Return the (x, y) coordinate for the center point of the cell that contains the specified text.  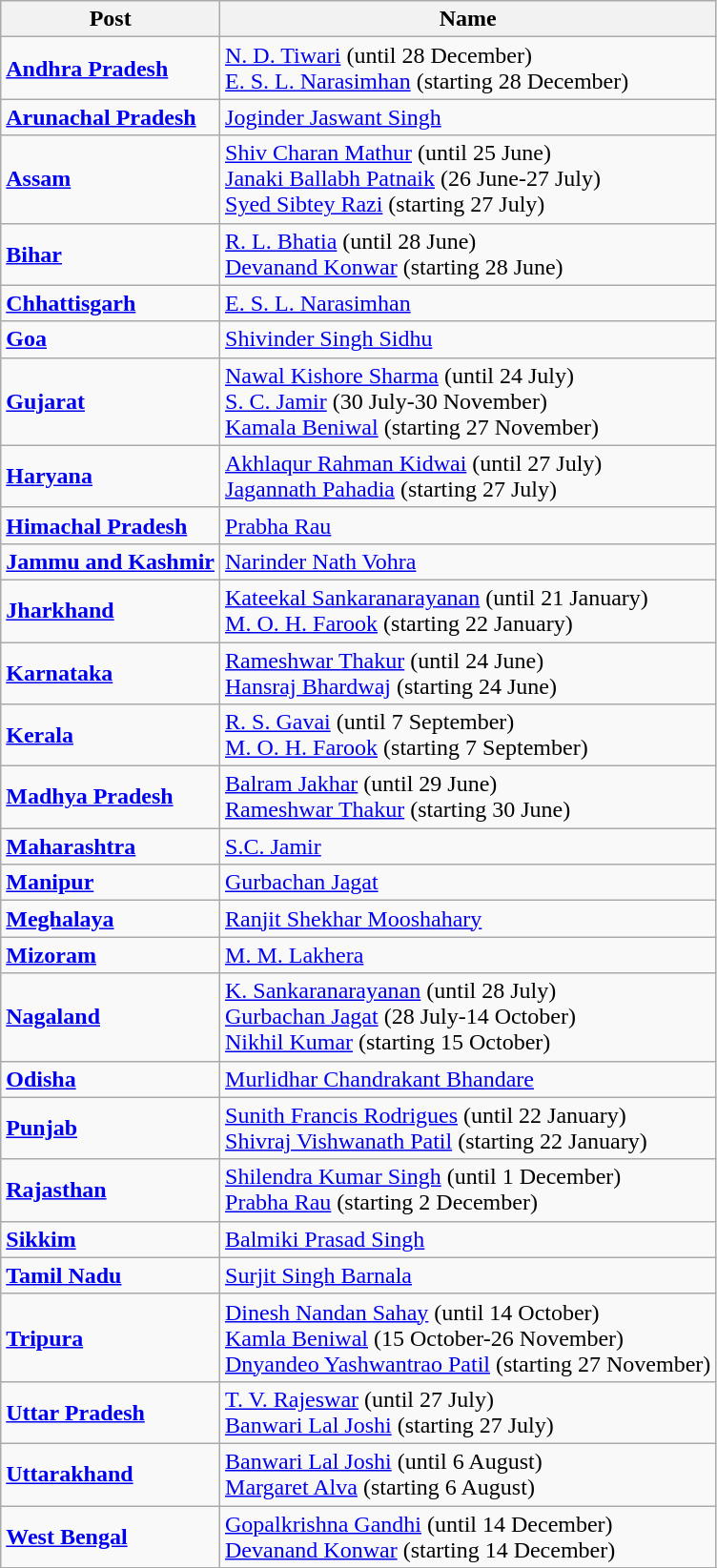
N. D. Tiwari (until 28 December)E. S. L. Narasimhan (starting 28 December) (468, 69)
Manipur (111, 883)
Uttar Pradesh (111, 1413)
S.C. Jamir (468, 846)
Assam (111, 179)
Nawal Kishore Sharma (until 24 July)S. C. Jamir (30 July-30 November)Kamala Beniwal (starting 27 November) (468, 401)
Shivinder Singh Sidhu (468, 339)
Tamil Nadu (111, 1275)
Tripura (111, 1337)
Ranjit Shekhar Mooshahary (468, 919)
Rameshwar Thakur (until 24 June)Hansraj Bhardwaj (starting 24 June) (468, 673)
R. L. Bhatia (until 28 June)Devanand Konwar (starting 28 June) (468, 254)
Balmiki Prasad Singh (468, 1239)
Sikkim (111, 1239)
Meghalaya (111, 919)
Joginder Jaswant Singh (468, 117)
Prabha Rau (468, 525)
Uttarakhand (111, 1474)
Himachal Pradesh (111, 525)
Jharkhand (111, 610)
Surjit Singh Barnala (468, 1275)
Balram Jakhar (until 29 June)Rameshwar Thakur (starting 30 June) (468, 797)
Mizoram (111, 955)
Jammu and Kashmir (111, 561)
Karnataka (111, 673)
West Bengal (111, 1537)
Shiv Charan Mathur (until 25 June)Janaki Ballabh Patnaik (26 June-27 July)Syed Sibtey Razi (starting 27 July) (468, 179)
Name (468, 19)
Andhra Pradesh (111, 69)
Haryana (111, 477)
Murlidhar Chandrakant Bhandare (468, 1079)
Akhlaqur Rahman Kidwai (until 27 July)Jagannath Pahadia (starting 27 July) (468, 477)
Post (111, 19)
Shilendra Kumar Singh (until 1 December)Prabha Rau (starting 2 December) (468, 1190)
Goa (111, 339)
Gujarat (111, 401)
E. S. L. Narasimhan (468, 303)
Banwari Lal Joshi (until 6 August)Margaret Alva (starting 6 August) (468, 1474)
Maharashtra (111, 846)
Dinesh Nandan Sahay (until 14 October)Kamla Beniwal (15 October-26 November)Dnyandeo Yashwantrao Patil (starting 27 November) (468, 1337)
Odisha (111, 1079)
K. Sankaranarayanan (until 28 July)Gurbachan Jagat (28 July-14 October)Nikhil Kumar (starting 15 October) (468, 1017)
Nagaland (111, 1017)
Gurbachan Jagat (468, 883)
Gopalkrishna Gandhi (until 14 December)Devanand Konwar (starting 14 December) (468, 1537)
Kateekal Sankaranarayanan (until 21 January)M. O. H. Farook (starting 22 January) (468, 610)
Madhya Pradesh (111, 797)
T. V. Rajeswar (until 27 July)Banwari Lal Joshi (starting 27 July) (468, 1413)
Chhattisgarh (111, 303)
R. S. Gavai (until 7 September)M. O. H. Farook (starting 7 September) (468, 736)
M. M. Lakhera (468, 955)
Kerala (111, 736)
Sunith Francis Rodrigues (until 22 January)Shivraj Vishwanath Patil (starting 22 January) (468, 1129)
Arunachal Pradesh (111, 117)
Bihar (111, 254)
Rajasthan (111, 1190)
Punjab (111, 1129)
Narinder Nath Vohra (468, 561)
